Determine the [x, y] coordinate at the center of the cell enclosing the given text.  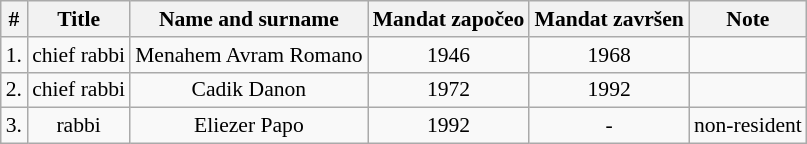
1972 [449, 90]
rabbi [78, 126]
1946 [449, 55]
Menahem Avram Romano [249, 55]
Eliezer Papo [249, 126]
Name and surname [249, 19]
Mandat započeo [449, 19]
3. [14, 126]
Note [748, 19]
Cadik Danon [249, 90]
non-resident [748, 126]
2. [14, 90]
Mandat završen [608, 19]
# [14, 19]
Title [78, 19]
1. [14, 55]
1968 [608, 55]
- [608, 126]
